Search for the cell housing the specified text and yield its [X, Y] center coordinate. 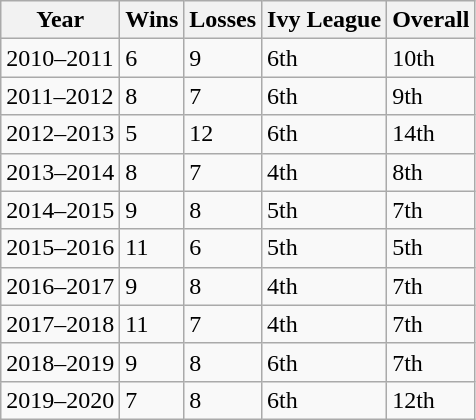
Wins [152, 20]
2018–2019 [60, 362]
Year [60, 20]
2016–2017 [60, 286]
9th [431, 96]
2019–2020 [60, 400]
12 [223, 134]
Losses [223, 20]
2017–2018 [60, 324]
Ivy League [324, 20]
Overall [431, 20]
10th [431, 58]
2015–2016 [60, 248]
12th [431, 400]
2014–2015 [60, 210]
5 [152, 134]
2010–2011 [60, 58]
2013–2014 [60, 172]
14th [431, 134]
2011–2012 [60, 96]
8th [431, 172]
2012–2013 [60, 134]
